Determine the (x, y) coordinate at the center of the cell enclosing the given text.  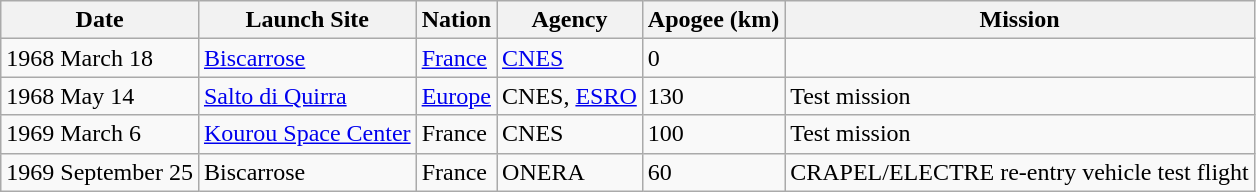
1969 September 25 (100, 172)
Mission (1020, 20)
Kourou Space Center (307, 134)
Agency (570, 20)
Europe (456, 96)
Apogee (km) (713, 20)
Date (100, 20)
1969 March 6 (100, 134)
CNES, ESRO (570, 96)
CRAPEL/ELECTRE re-entry vehicle test flight (1020, 172)
1968 May 14 (100, 96)
Launch Site (307, 20)
ONERA (570, 172)
Nation (456, 20)
60 (713, 172)
0 (713, 58)
100 (713, 134)
Salto di Quirra (307, 96)
1968 March 18 (100, 58)
130 (713, 96)
